From the cell containing the given text, extract its center point as (x, y) coordinate. 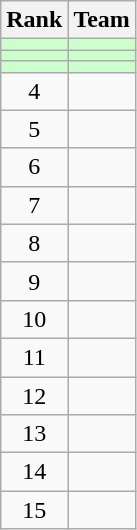
Team (102, 20)
5 (34, 129)
12 (34, 395)
15 (34, 510)
6 (34, 167)
4 (34, 91)
11 (34, 357)
14 (34, 472)
8 (34, 243)
9 (34, 281)
Rank (34, 20)
10 (34, 319)
13 (34, 434)
7 (34, 205)
